Scan for the cell matching the given text and deliver its (x, y) coordinate at center. 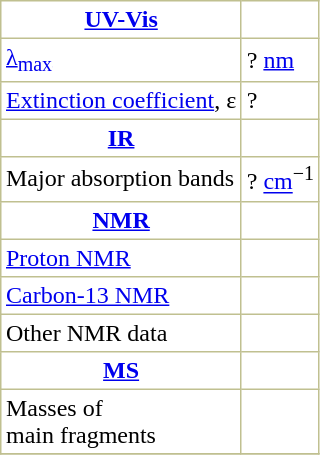
Other NMR data (122, 333)
UV-Vis (122, 20)
? cm−1 (280, 179)
? nm (280, 60)
MS (122, 370)
Masses of main fragments (122, 421)
IR (122, 139)
NMR (122, 220)
Extinction coefficient, ε (122, 101)
Proton NMR (122, 258)
Carbon-13 NMR (122, 295)
Major absorption bands (122, 179)
? (280, 101)
λmax (122, 60)
